Locate the cell with the specified text and output its [x, y] center coordinate. 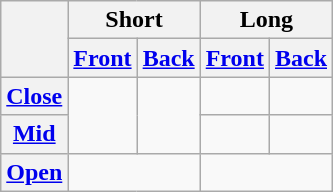
Mid [34, 134]
Close [34, 96]
Short [134, 20]
Long [266, 20]
Open [34, 172]
